Determine the (x, y) coordinate at the center of the cell enclosing the given text.  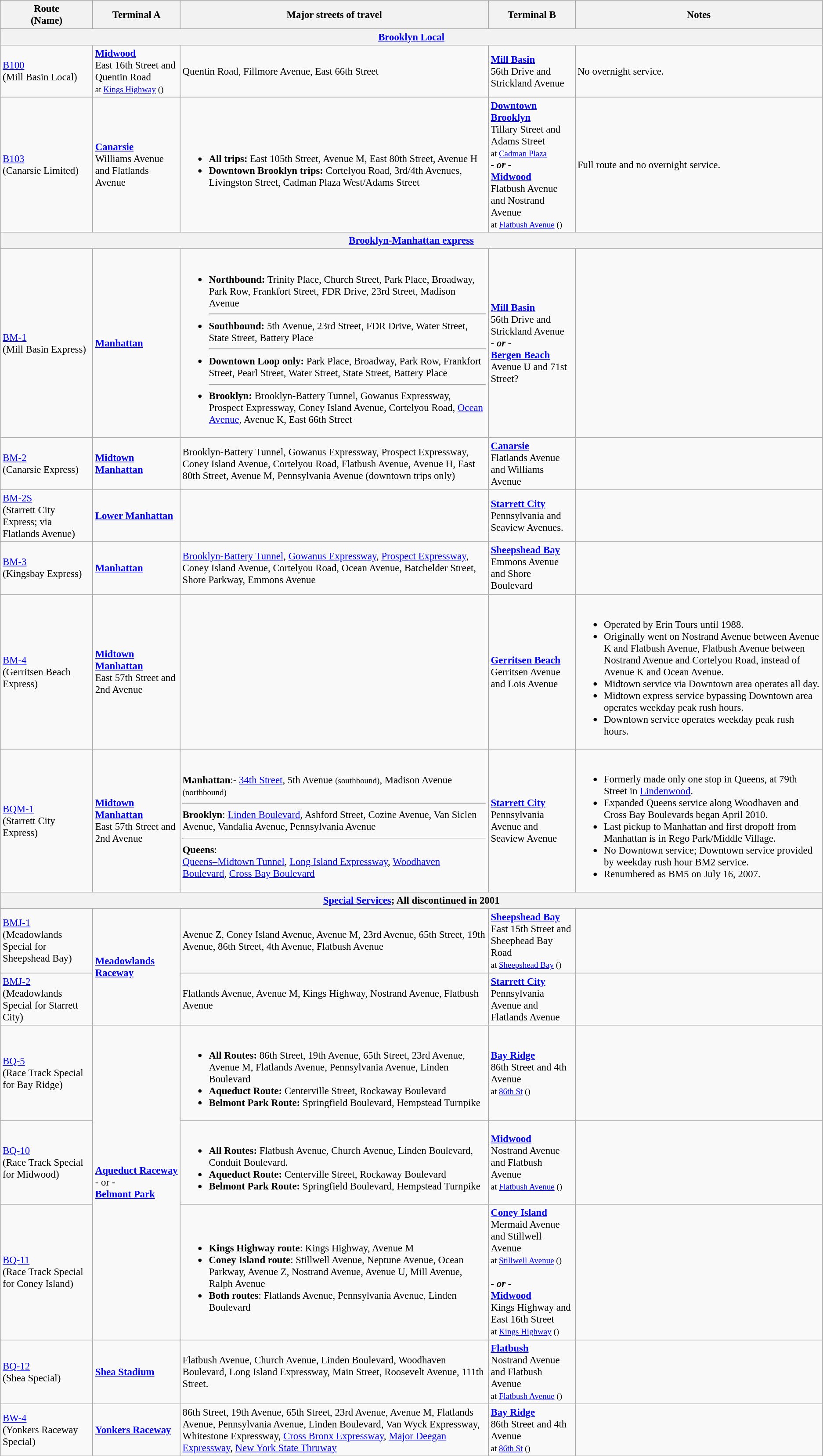
FlatbushNostrand Avenue and Flatbush Avenueat Flatbush Avenue () (531, 1372)
Major streets of travel (334, 15)
CanarsieFlatlands Avenue and Williams Avenue (531, 464)
Special Services; All discontinued in 2001 (411, 901)
Coney IslandMermaid Avenue and Stillwell Avenueat Stillwell Avenue ()- or -MidwoodKings Highway and East 16th Streetat Kings Highway () (531, 1272)
B103(Canarsie Limited) (47, 165)
Avenue Z, Coney Island Avenue, Avenue M, 23rd Avenue, 65th Street, 19th Avenue, 86th Street, 4th Avenue, Flatbush Avenue (334, 941)
Quentin Road, Fillmore Avenue, East 66th Street (334, 71)
BM-2(Canarsie Express) (47, 464)
B100(Mill Basin Local) (47, 71)
BM-1(Mill Basin Express) (47, 343)
Starrett CityPennsylvania Avenue and Seaview Avenue (531, 821)
BM-4(Gerritsen Beach Express) (47, 672)
Flatlands Avenue, Avenue M, Kings Highway, Nostrand Avenue, Flatbush Avenue (334, 999)
Downtown BrooklynTillary Street and Adams Streetat Cadman Plaza- or -MidwoodFlatbush Avenue and Nostrand Avenueat Flatbush Avenue () (531, 165)
BMJ-2(Meadowlands Special for Starrett City) (47, 999)
Meadowlands Raceway (136, 967)
Sheepshead BayEmmons Avenue and Shore Boulevard (531, 568)
CanarsieWilliams Avenue and Flatlands Avenue (136, 165)
BW-4(Yonkers Raceway Special) (47, 1430)
BMJ-1(Meadowlands Special for Sheepshead Bay) (47, 941)
Terminal B (531, 15)
Starrett CityPennsylvania Avenue and Flatlands Avenue (531, 999)
No overnight service. (699, 71)
Sheepshead BayEast 15th Street and Sheephead Bay Roadat Sheepshead Bay () (531, 941)
MidwoodEast 16th Street and Quentin Roadat Kings Highway () (136, 71)
Terminal A (136, 15)
Full route and no overnight service. (699, 165)
Route(Name) (47, 15)
Midtown Manhattan (136, 464)
Brooklyn Local (411, 37)
Starrett CityPennsylvania and Seaview Avenues. (531, 516)
MidwoodNostrand Avenue and Flatbush Avenueat Flatbush Avenue () (531, 1163)
Brooklyn-Manhattan express (411, 241)
Flatbush Avenue, Church Avenue, Linden Boulevard, Woodhaven Boulevard, Long Island Expressway, Main Street, Roosevelt Avenue, 111th Street. (334, 1372)
Mill Basin56th Drive and Strickland Avenue- or -Bergen BeachAvenue U and 71st Street? (531, 343)
BQ-11(Race Track Special for Coney Island) (47, 1272)
BM-2S(Starrett City Express; via Flatlands Avenue) (47, 516)
Mill Basin56th Drive and Strickland Avenue (531, 71)
BQ-10(Race Track Special for Midwood) (47, 1163)
Shea Stadium (136, 1372)
BQM-1(Starrett City Express) (47, 821)
BQ-12(Shea Special) (47, 1372)
BQ-5(Race Track Special for Bay Ridge) (47, 1073)
Gerritsen BeachGerritsen Avenue and Lois Avenue (531, 672)
BM-3(Kingsbay Express) (47, 568)
Aqueduct Raceway- or -Belmont Park (136, 1182)
Notes (699, 15)
Yonkers Raceway (136, 1430)
Lower Manhattan (136, 516)
